Locate the cell with the specified text and output its [X, Y] center coordinate. 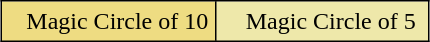
Magic Circle of 5 [322, 21]
Magic Circle of 10 [108, 21]
